Output the (X, Y) coordinate of the center of the cell containing the given text.  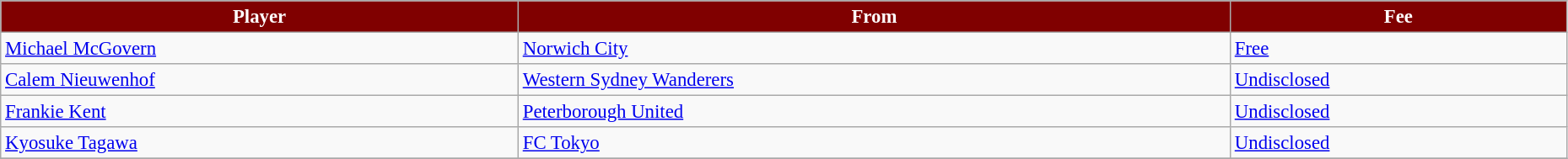
Player (260, 17)
Western Sydney Wanderers (874, 80)
From (874, 17)
FC Tokyo (874, 143)
Michael McGovern (260, 49)
Fee (1398, 17)
Calem Nieuwenhof (260, 80)
Kyosuke Tagawa (260, 143)
Free (1398, 49)
Peterborough United (874, 112)
Norwich City (874, 49)
Frankie Kent (260, 112)
